Provide the (x, y) coordinate of the cell's center where the given text is located.  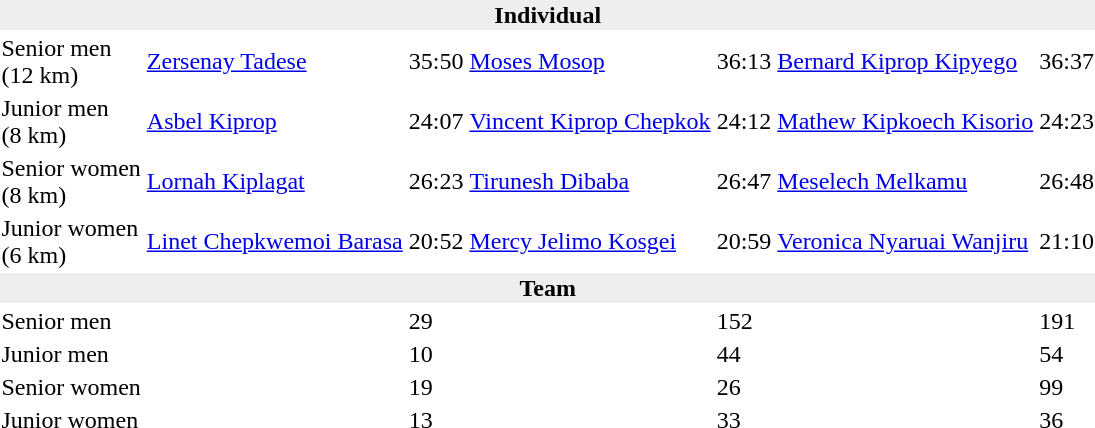
20:59 (744, 242)
Moses Mosop (590, 62)
Junior men (71, 354)
Senior women (71, 387)
Mercy Jelimo Kosgei (590, 242)
Vincent Kiprop Chepkok (590, 122)
19 (436, 387)
Asbel Kiprop (274, 122)
Meselech Melkamu (906, 182)
24:12 (744, 122)
Junior men(8 km) (71, 122)
Junior women(6 km) (71, 242)
Lornah Kiplagat (274, 182)
Mathew Kipkoech Kisorio (906, 122)
29 (436, 321)
26:47 (744, 182)
Linet Chepkwemoi Barasa (274, 242)
Bernard Kiprop Kipyego (906, 62)
Zersenay Tadese (274, 62)
152 (744, 321)
Senior women(8 km) (71, 182)
Tirunesh Dibaba (590, 182)
10 (436, 354)
Team (548, 288)
20:52 (436, 242)
26:23 (436, 182)
Individual (548, 15)
Senior men (71, 321)
24:07 (436, 122)
44 (744, 354)
Veronica Nyaruai Wanjiru (906, 242)
Senior men(12 km) (71, 62)
36:13 (744, 62)
35:50 (436, 62)
26 (744, 387)
